Search for the cell housing the specified text and yield its [x, y] center coordinate. 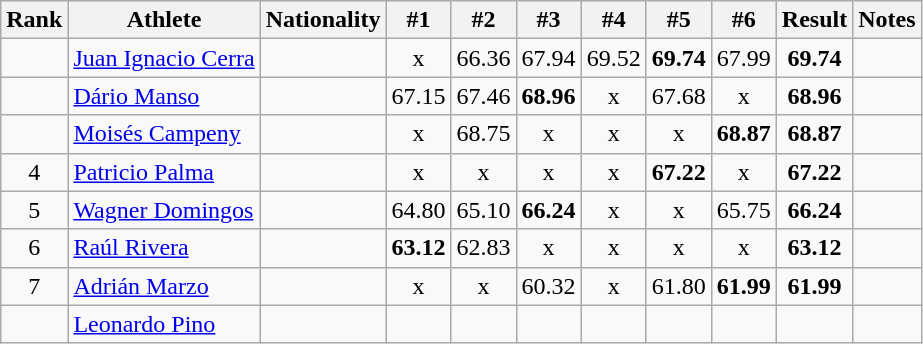
#3 [548, 20]
5 [34, 210]
60.32 [548, 286]
67.46 [484, 96]
#2 [484, 20]
67.15 [418, 96]
69.52 [614, 58]
64.80 [418, 210]
Nationality [323, 20]
65.75 [744, 210]
#1 [418, 20]
62.83 [484, 248]
Notes [887, 20]
7 [34, 286]
65.10 [484, 210]
6 [34, 248]
Raúl Rivera [164, 248]
Dário Manso [164, 96]
Patricio Palma [164, 172]
67.94 [548, 58]
68.75 [484, 134]
66.36 [484, 58]
67.99 [744, 58]
#6 [744, 20]
Rank [34, 20]
Moisés Campeny [164, 134]
Athlete [164, 20]
4 [34, 172]
Result [814, 20]
#4 [614, 20]
Juan Ignacio Cerra [164, 58]
61.80 [678, 286]
67.68 [678, 96]
#5 [678, 20]
Leonardo Pino [164, 324]
Wagner Domingos [164, 210]
Adrián Marzo [164, 286]
